Find where the given text appears and provide that cell's center as [x, y] coordinate. 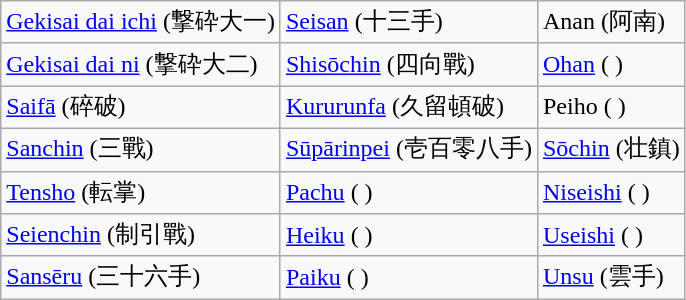
Sansēru (三十六手) [141, 278]
Gekisai dai ichi (撃砕大一) [141, 22]
Useishi ( ) [611, 236]
Sanchin (三戰) [141, 150]
Seienchin (制引戰) [141, 236]
Tensho (転掌) [141, 192]
Seisan (十三手) [408, 22]
Paiku ( ) [408, 278]
Gekisai dai ni (撃砕大二) [141, 64]
Peiho ( ) [611, 108]
Sūpārinpei (壱百零八手) [408, 150]
Niseishi ( ) [611, 192]
Sōchin (壮鎮) [611, 150]
Pachu ( ) [408, 192]
Ohan ( ) [611, 64]
Unsu (雲手) [611, 278]
Heiku ( ) [408, 236]
Shisōchin (四向戰) [408, 64]
Anan (阿南) [611, 22]
Saifā (碎破) [141, 108]
Kururunfa (久留頓破) [408, 108]
